Provide the [X, Y] coordinate of the cell's center where the given text is located.  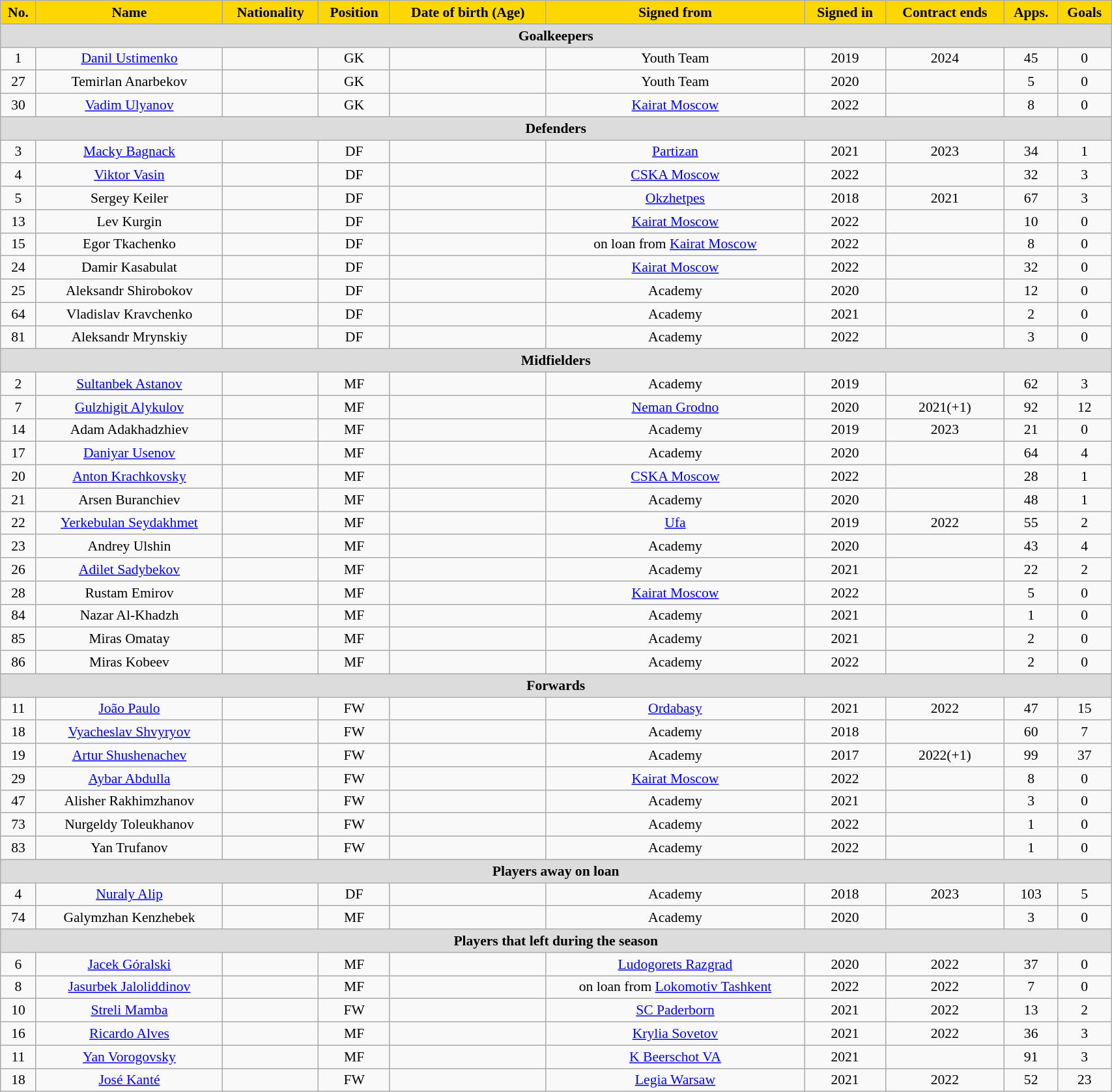
Legia Warsaw [675, 1080]
Rustam Emirov [129, 593]
83 [18, 848]
Apps. [1031, 12]
Neman Grodno [675, 407]
Aleksandr Shirobokov [129, 291]
Miras Omatay [129, 639]
2021(+1) [945, 407]
on loan from Kairat Moscow [675, 244]
Damir Kasabulat [129, 268]
2017 [846, 755]
25 [18, 291]
Okzhetpes [675, 198]
Yan Vorogovsky [129, 1057]
43 [1031, 547]
Signed in [846, 12]
Ricardo Alves [129, 1034]
36 [1031, 1034]
6 [18, 964]
52 [1031, 1080]
Danil Ustimenko [129, 59]
Artur Shushenachev [129, 755]
Yerkebulan Seydakhmet [129, 523]
Partizan [675, 152]
2024 [945, 59]
74 [18, 918]
Contract ends [945, 12]
Goals [1085, 12]
45 [1031, 59]
17 [18, 453]
Andrey Ulshin [129, 547]
Ordabasy [675, 709]
Players that left during the season [556, 941]
99 [1031, 755]
Ludogorets Razgrad [675, 964]
Aleksandr Mrynskiy [129, 338]
Egor Tkachenko [129, 244]
2022(+1) [945, 755]
84 [18, 616]
24 [18, 268]
34 [1031, 152]
Ufa [675, 523]
30 [18, 106]
92 [1031, 407]
86 [18, 663]
27 [18, 82]
Vadim Ulyanov [129, 106]
Signed from [675, 12]
Vyacheslav Shvyryov [129, 732]
Krylia Sovetov [675, 1034]
Arsen Buranchiev [129, 500]
Lev Kurgin [129, 222]
Date of birth (Age) [468, 12]
José Kanté [129, 1080]
Streli Mamba [129, 1011]
73 [18, 825]
16 [18, 1034]
Aybar Abdulla [129, 779]
Name [129, 12]
Nationality [271, 12]
62 [1031, 384]
No. [18, 12]
Defenders [556, 128]
19 [18, 755]
81 [18, 338]
Adam Adakhadzhiev [129, 430]
Nazar Al-Khadzh [129, 616]
Galymzhan Kenzhebek [129, 918]
Viktor Vasin [129, 175]
Temirlan Anarbekov [129, 82]
on loan from Lokomotiv Tashkent [675, 987]
20 [18, 477]
29 [18, 779]
55 [1031, 523]
K Beerschot VA [675, 1057]
85 [18, 639]
Jasurbek Jaloliddinov [129, 987]
Sergey Keiler [129, 198]
Yan Trufanov [129, 848]
67 [1031, 198]
48 [1031, 500]
Miras Kobeev [129, 663]
Forwards [556, 685]
Macky Bagnack [129, 152]
Alisher Rakhimzhanov [129, 801]
Vladislav Kravchenko [129, 314]
Position [354, 12]
Daniyar Usenov [129, 453]
Nuraly Alip [129, 895]
Adilet Sadybekov [129, 569]
SC Paderborn [675, 1011]
103 [1031, 895]
Anton Krachkovsky [129, 477]
Goalkeepers [556, 36]
26 [18, 569]
Players away on loan [556, 871]
Gulzhigit Alykulov [129, 407]
Nurgeldy Toleukhanov [129, 825]
Sultanbek Astanov [129, 384]
João Paulo [129, 709]
14 [18, 430]
91 [1031, 1057]
Jacek Góralski [129, 964]
Midfielders [556, 361]
60 [1031, 732]
